Capture the cell that displays the provided text and extract its (x, y) central coordinate. 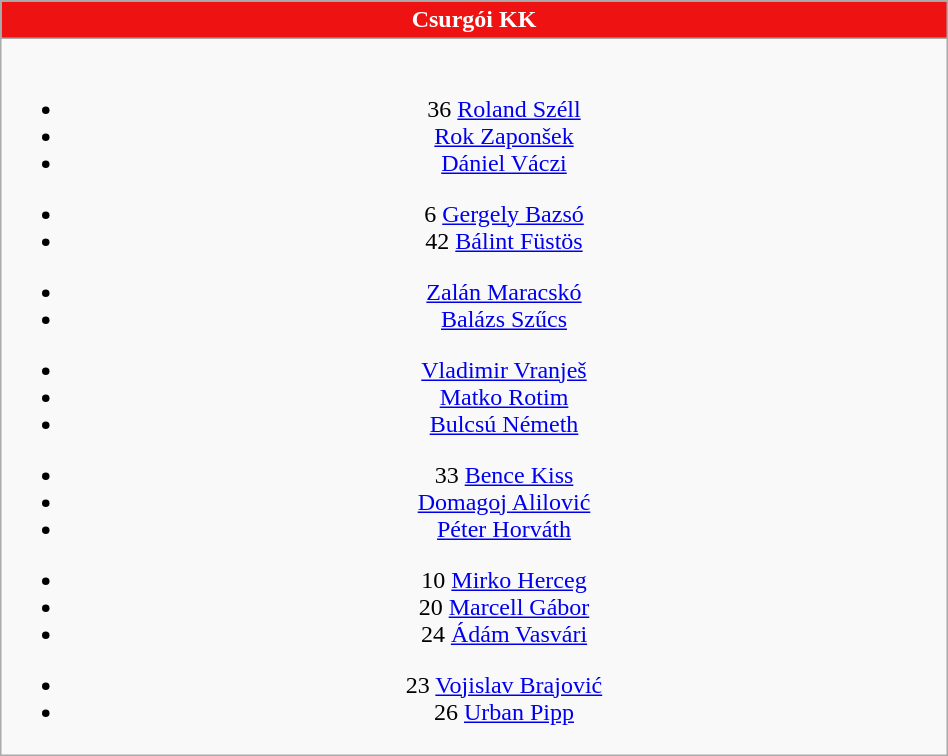
Csurgói KK (474, 20)
